Scan for the cell matching the given text and deliver its (x, y) coordinate at center. 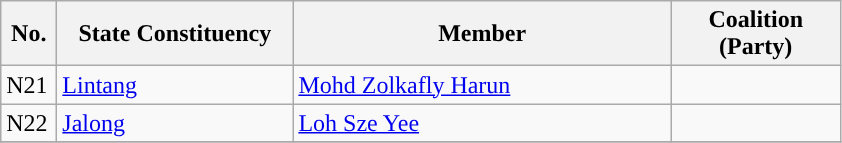
Jalong (175, 123)
Coalition (Party) (756, 34)
N22 (29, 123)
Mohd Zolkafly Harun (482, 85)
Lintang (175, 85)
N21 (29, 85)
Member (482, 34)
Loh Sze Yee (482, 123)
State Constituency (175, 34)
No. (29, 34)
